Detect which cell encompasses the target text, then output its (X, Y) center coordinate. 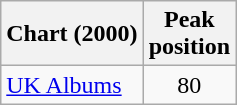
UK Albums (72, 85)
Peakposition (189, 34)
Chart (2000) (72, 34)
80 (189, 85)
